Find where the given text appears and provide that cell's center as [x, y] coordinate. 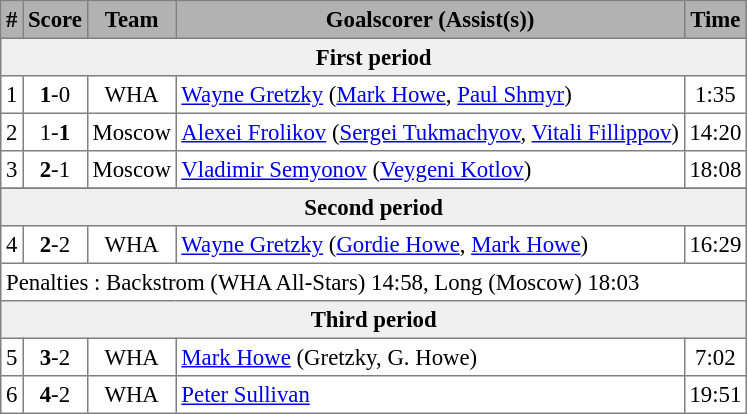
Wayne Gretzky (Gordie Howe, Mark Howe) [430, 245]
1-1 [55, 132]
Score [55, 20]
2-2 [55, 245]
3-2 [55, 357]
18:08 [715, 170]
1 [12, 95]
Vladimir Semyonov (Veygeni Kotlov) [430, 170]
Peter Sullivan [430, 395]
2-1 [55, 170]
Penalties : Backstrom (WHA All-Stars) 14:58, Long (Moscow) 18:03 [374, 282]
5 [12, 357]
4 [12, 245]
19:51 [715, 395]
1:35 [715, 95]
3 [12, 170]
Mark Howe (Gretzky, G. Howe) [430, 357]
2 [12, 132]
Time [715, 20]
14:20 [715, 132]
First period [374, 57]
1-0 [55, 95]
Second period [374, 207]
Alexei Frolikov (Sergei Tukmachyov, Vitali Fillippov) [430, 132]
Goalscorer (Assist(s)) [430, 20]
Third period [374, 320]
7:02 [715, 357]
4-2 [55, 395]
6 [12, 395]
16:29 [715, 245]
Team [132, 20]
Wayne Gretzky (Mark Howe, Paul Shmyr) [430, 95]
# [12, 20]
